Detect which cell encompasses the target text, then output its [X, Y] center coordinate. 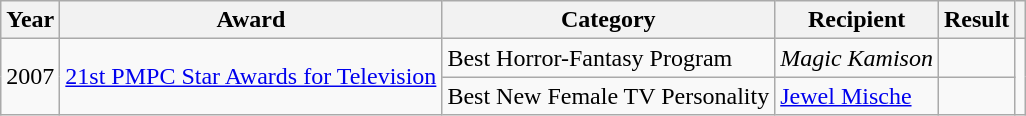
Recipient [857, 20]
2007 [30, 77]
Result [976, 20]
Year [30, 20]
Award [251, 20]
Jewel Mische [857, 96]
Category [608, 20]
Best New Female TV Personality [608, 96]
Magic Kamison [857, 58]
Best Horror-Fantasy Program [608, 58]
21st PMPC Star Awards for Television [251, 77]
